Pinpoint the cell where the given text exists, returning its [X, Y] midpoint coordinate. 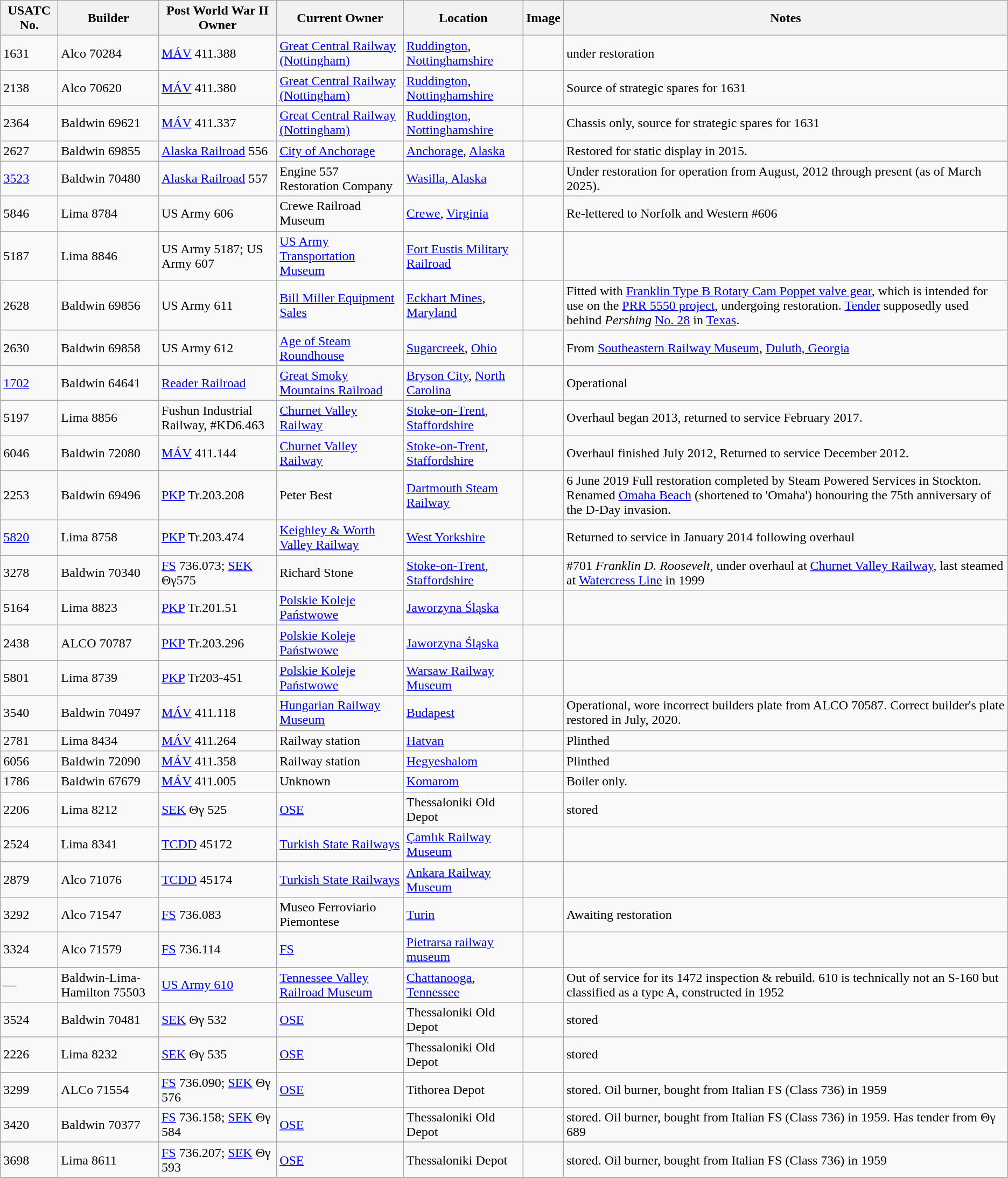
Museo Ferroviario Piemontese [340, 915]
Baldwin 69855 [109, 151]
2253 [29, 496]
FS 736.114 [218, 949]
Reader Railroad [218, 382]
5846 [29, 213]
Out of service for its 1472 inspection & rebuild. 610 is technically not an S-160 but classified as a type A, constructed in 1952 [785, 985]
Lima 8611 [109, 1160]
MÁV 411.118 [218, 713]
FS 736.090; SEK Θγ 576 [218, 1090]
ALCo 71554 [109, 1090]
3292 [29, 915]
Richard Stone [340, 573]
FS 736.207; SEK Θγ 593 [218, 1160]
Operational [785, 382]
2206 [29, 809]
Engine 557 Restoration Company [340, 179]
3540 [29, 713]
City of Anchorage [340, 151]
Chassis only, source for strategic spares for 1631 [785, 123]
US Army 612 [218, 348]
Komarom [463, 782]
MÁV 411.264 [218, 741]
TCDD 45174 [218, 879]
Under restoration for operation from August, 2012 through present (as of March 2025). [785, 179]
Lima 8434 [109, 741]
5164 [29, 608]
1702 [29, 382]
US Army 610 [218, 985]
US Army 5187; US Army 607 [218, 256]
3524 [29, 1020]
Fort Eustis Military Railroad [463, 256]
2524 [29, 845]
Baldwin-Lima-Hamilton 75503 [109, 985]
US Army 606 [218, 213]
Ankara Railway Museum [463, 879]
Alco 70284 [109, 53]
MÁV 411.337 [218, 123]
1786 [29, 782]
Bill Miller Equipment Sales [340, 305]
Çamlık Railway Museum [463, 845]
MÁV 411.358 [218, 761]
Great Smoky Mountains Railroad [340, 382]
PKP Tr.203.296 [218, 643]
Baldwin 72090 [109, 761]
Hegyeshalom [463, 761]
Returned to service in January 2014 following overhaul [785, 538]
stored. Oil burner, bought from Italian FS (Class 736) in 1959. Has tender from Θγ 689 [785, 1125]
Crewe, Virginia [463, 213]
MÁV 411.380 [218, 88]
3278 [29, 573]
Baldwin 70340 [109, 573]
FS 736.083 [218, 915]
Re-lettered to Norfolk and Western #606 [785, 213]
PKP Tr.203.474 [218, 538]
Baldwin 70481 [109, 1020]
Baldwin 69621 [109, 123]
Lima 8784 [109, 213]
2438 [29, 643]
Source of strategic spares for 1631 [785, 88]
TCDD 45172 [218, 845]
Boiler only. [785, 782]
US Army Transportation Museum [340, 256]
Baldwin 70377 [109, 1125]
3420 [29, 1125]
PKP Tr.201.51 [218, 608]
5197 [29, 418]
under restoration [785, 53]
Overhaul began 2013, returned to service February 2017. [785, 418]
Alaska Railroad 556 [218, 151]
3299 [29, 1090]
Thessaloniki Depot [463, 1160]
2630 [29, 348]
Notes [785, 18]
Alco 71547 [109, 915]
Lima 8739 [109, 678]
Lima 8758 [109, 538]
Baldwin 70497 [109, 713]
Wasilla, Alaska [463, 179]
Overhaul finished July 2012, Returned to service December 2012. [785, 452]
2226 [29, 1055]
Awaiting restoration [785, 915]
ALCO 70787 [109, 643]
SEK Θγ 535 [218, 1055]
Lima 8846 [109, 256]
Hatvan [463, 741]
Post World War II Owner [218, 18]
Bryson City, North Carolina [463, 382]
Lima 8212 [109, 809]
3324 [29, 949]
3698 [29, 1160]
Baldwin 70480 [109, 179]
FS 736.073; SEK Θγ575 [218, 573]
Dartmouth Steam Railway [463, 496]
Alco 71076 [109, 879]
3523 [29, 179]
SEK Θγ 525 [218, 809]
Alco 71579 [109, 949]
PKP Tr203-451 [218, 678]
Alaska Railroad 557 [218, 179]
2627 [29, 151]
Sugarcreek, Ohio [463, 348]
6046 [29, 452]
Lima 8232 [109, 1055]
Turin [463, 915]
Peter Best [340, 496]
MÁV 411.388 [218, 53]
SEK Θγ 532 [218, 1020]
Eckhart Mines, Maryland [463, 305]
Chattanooga, Tennessee [463, 985]
Age of Steam Roundhouse [340, 348]
#701 Franklin D. Roosevelt, under overhaul at Churnet Valley Railway, last steamed at Watercress Line in 1999 [785, 573]
Unknown [340, 782]
From Southeastern Railway Museum, Duluth, Georgia [785, 348]
Warsaw Railway Museum [463, 678]
USATC No. [29, 18]
Operational, wore incorrect builders plate from ALCO 70587. Correct builder's plate restored in July, 2020. [785, 713]
FS [340, 949]
Location [463, 18]
Pietrarsa railway museum [463, 949]
Baldwin 69856 [109, 305]
5801 [29, 678]
2781 [29, 741]
Crewe Railroad Museum [340, 213]
Anchorage, Alaska [463, 151]
Budapest [463, 713]
2364 [29, 123]
Baldwin 72080 [109, 452]
Baldwin 69858 [109, 348]
Baldwin 67679 [109, 782]
Restored for static display in 2015. [785, 151]
FS 736.158; SEK Θγ 584 [218, 1125]
Builder [109, 18]
Fushun Industrial Railway, #KD6.463 [218, 418]
Current Owner [340, 18]
5820 [29, 538]
Tithorea Depot [463, 1090]
Lima 8341 [109, 845]
Tennessee Valley Railroad Museum [340, 985]
US Army 611 [218, 305]
West Yorkshire [463, 538]
— [29, 985]
2138 [29, 88]
PKP Tr.203.208 [218, 496]
Lima 8856 [109, 418]
Baldwin 69496 [109, 496]
Alco 70620 [109, 88]
Lima 8823 [109, 608]
MÁV 411.144 [218, 452]
2879 [29, 879]
1631 [29, 53]
5187 [29, 256]
Image [543, 18]
Baldwin 64641 [109, 382]
2628 [29, 305]
MÁV 411.005 [218, 782]
Keighley & Worth Valley Railway [340, 538]
6056 [29, 761]
Hungarian Railway Museum [340, 713]
